From the cell containing the given text, extract its center point as [X, Y] coordinate. 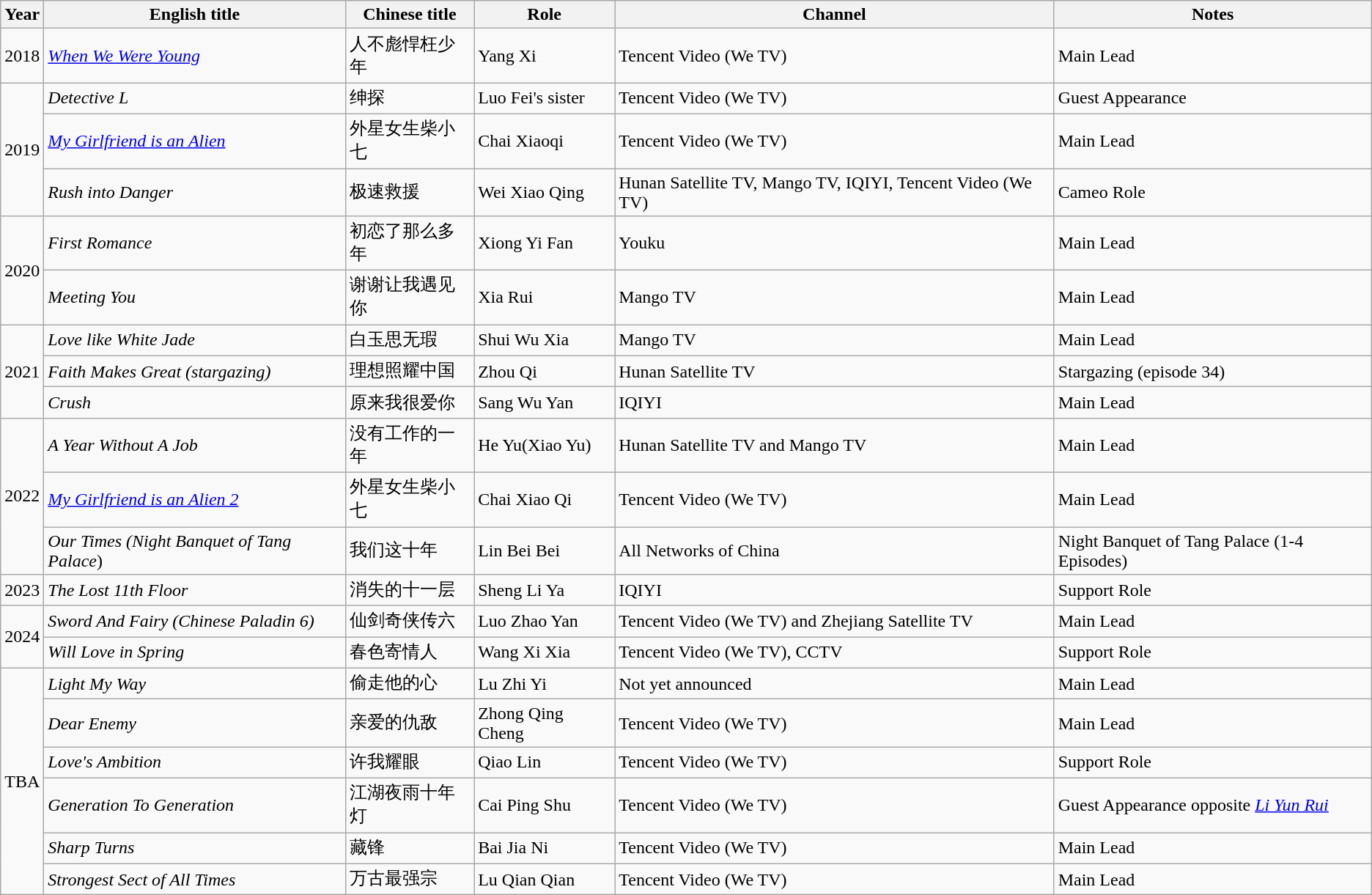
Zhong Qing Cheng [545, 723]
All Networks of China [834, 550]
Guest Appearance opposite Li Yun Rui [1212, 805]
Year [22, 15]
Shui Wu Xia [545, 340]
Rush into Danger [195, 192]
Xiong Yi Fan [545, 243]
2019 [22, 150]
When We Were Young [195, 56]
Youku [834, 243]
Notes [1212, 15]
偷走他的心 [410, 683]
Our Times (Night Banquet of Tang Palace) [195, 550]
Sang Wu Yan [545, 403]
Sheng Li Ya [545, 591]
藏锋 [410, 849]
Zhou Qi [545, 371]
Love's Ambition [195, 762]
Lu Qian Qian [545, 880]
First Romance [195, 243]
My Girlfriend is an Alien [195, 141]
Sword And Fairy (Chinese Paladin 6) [195, 622]
Faith Makes Great (stargazing) [195, 371]
Strongest Sect of All Times [195, 880]
Lin Bei Bei [545, 550]
The Lost 11th Floor [195, 591]
Not yet announced [834, 683]
人不彪悍枉少年 [410, 56]
Generation To Generation [195, 805]
Cai Ping Shu [545, 805]
Detective L [195, 98]
Hunan Satellite TV and Mango TV [834, 445]
极速救援 [410, 192]
谢谢让我遇见你 [410, 298]
A Year Without A Job [195, 445]
万古最强宗 [410, 880]
He Yu(Xiao Yu) [545, 445]
Xia Rui [545, 298]
Chinese title [410, 15]
Light My Way [195, 683]
Dear Enemy [195, 723]
仙剑奇侠传六 [410, 622]
Cameo Role [1212, 192]
Love like White Jade [195, 340]
亲爱的仇敌 [410, 723]
Luo Fei's sister [545, 98]
Qiao Lin [545, 762]
初恋了那么多年 [410, 243]
Chai Xiaoqi [545, 141]
Night Banquet of Tang Palace (1-4 Episodes) [1212, 550]
Will Love in Spring [195, 652]
春色寄情人 [410, 652]
江湖夜雨十年灯 [410, 805]
Guest Appearance [1212, 98]
Hunan Satellite TV [834, 371]
2023 [22, 591]
2020 [22, 270]
2022 [22, 496]
理想照耀中国 [410, 371]
Bai Jia Ni [545, 849]
Wei Xiao Qing [545, 192]
TBA [22, 781]
Yang Xi [545, 56]
Role [545, 15]
Crush [195, 403]
2024 [22, 636]
我们这十年 [410, 550]
Stargazing (episode 34) [1212, 371]
许我耀眼 [410, 762]
消失的十一层 [410, 591]
Tencent Video (We TV) and Zhejiang Satellite TV [834, 622]
白玉思无瑕 [410, 340]
Tencent Video (We TV), CCTV [834, 652]
Hunan Satellite TV, Mango TV, IQIYI, Tencent Video (We TV) [834, 192]
Channel [834, 15]
没有工作的一年 [410, 445]
Chai Xiao Qi [545, 499]
My Girlfriend is an Alien 2 [195, 499]
Meeting You [195, 298]
English title [195, 15]
原来我很爱你 [410, 403]
绅探 [410, 98]
Luo Zhao Yan [545, 622]
2021 [22, 372]
Lu Zhi Yi [545, 683]
2018 [22, 56]
Sharp Turns [195, 849]
Wang Xi Xia [545, 652]
